From the cell containing the given text, extract its center point as (x, y) coordinate. 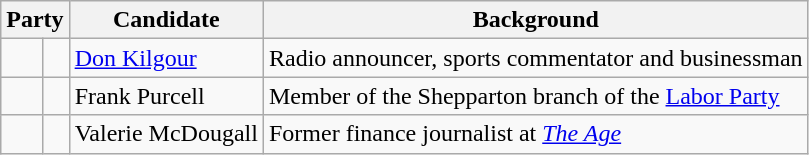
Party (35, 20)
Valerie McDougall (166, 134)
Don Kilgour (166, 58)
Member of the Shepparton branch of the Labor Party (536, 96)
Frank Purcell (166, 96)
Radio announcer, sports commentator and businessman (536, 58)
Former finance journalist at The Age (536, 134)
Candidate (166, 20)
Background (536, 20)
